Locate the cell with the specified text and output its (x, y) center coordinate. 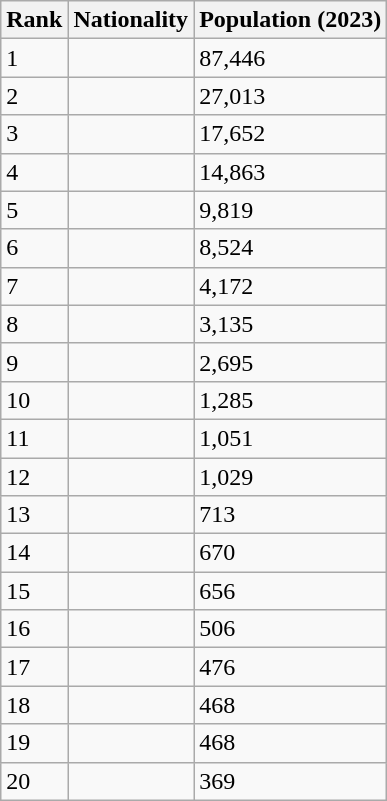
476 (290, 667)
1,029 (290, 477)
15 (34, 591)
12 (34, 477)
713 (290, 515)
9,819 (290, 210)
8 (34, 324)
1,285 (290, 400)
17,652 (290, 134)
Rank (34, 20)
656 (290, 591)
17 (34, 667)
1,051 (290, 438)
506 (290, 629)
87,446 (290, 58)
4,172 (290, 286)
5 (34, 210)
4 (34, 172)
2 (34, 96)
27,013 (290, 96)
11 (34, 438)
14 (34, 553)
19 (34, 743)
10 (34, 400)
6 (34, 248)
2,695 (290, 362)
Population (2023) (290, 20)
Nationality (131, 20)
3 (34, 134)
3,135 (290, 324)
13 (34, 515)
8,524 (290, 248)
18 (34, 705)
20 (34, 781)
7 (34, 286)
670 (290, 553)
14,863 (290, 172)
16 (34, 629)
369 (290, 781)
9 (34, 362)
1 (34, 58)
